Locate the cell with the specified text and output its (x, y) center coordinate. 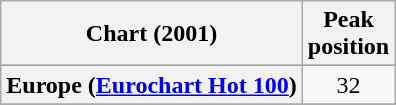
Chart (2001) (152, 34)
Peakposition (348, 34)
Europe (Eurochart Hot 100) (152, 85)
32 (348, 85)
